From the cell containing the given text, extract its center point as (X, Y) coordinate. 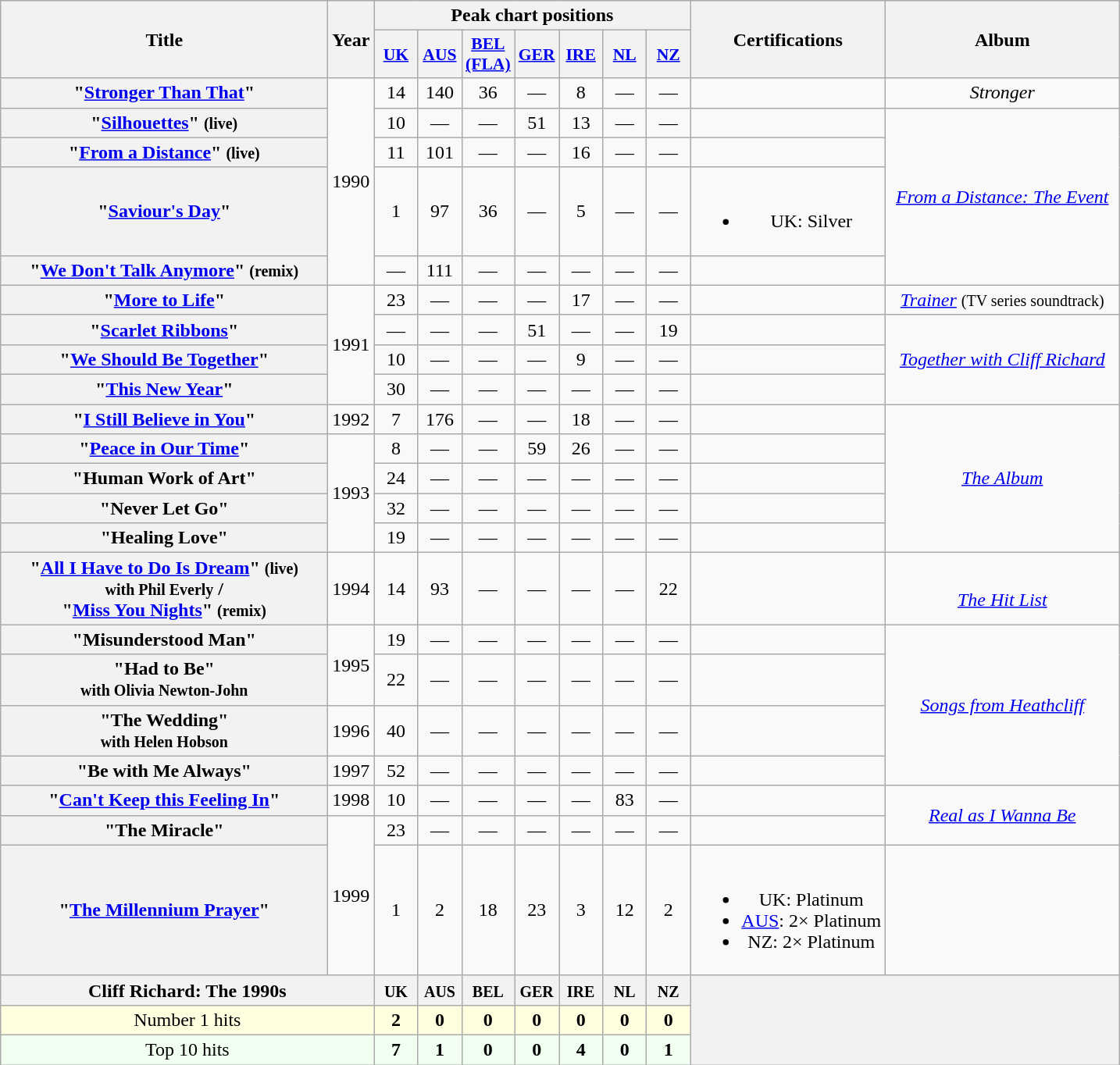
1999 (351, 895)
11 (396, 152)
176 (440, 419)
Number 1 hits (187, 1020)
1998 (351, 800)
Real as I Wanna Be (1003, 815)
52 (396, 771)
12 (625, 910)
32 (396, 508)
UK: Silver (788, 211)
Certifications (788, 39)
1995 (351, 665)
The Album (1003, 479)
1991 (351, 344)
Title (164, 39)
17 (581, 300)
Top 10 hits (187, 1049)
"From a Distance" (live) (164, 152)
Songs from Heathcliff (1003, 705)
111 (440, 270)
"Healing Love" (164, 538)
"Misunderstood Man" (164, 639)
"Be with Me Always" (164, 771)
140 (440, 93)
24 (396, 479)
"Had to Be"with Olivia Newton-John (164, 679)
"I Still Believe in You" (164, 419)
BEL (488, 990)
83 (625, 800)
Cliff Richard: The 1990s (187, 990)
"We Don't Talk Anymore" (remix) (164, 270)
BEL (FLA) (488, 55)
59 (537, 449)
Album (1003, 39)
5 (581, 211)
1992 (351, 419)
101 (440, 152)
1997 (351, 771)
9 (581, 359)
40 (396, 731)
"Never Let Go" (164, 508)
1993 (351, 493)
The Hit List (1003, 589)
From a Distance: The Event (1003, 197)
"More to Life" (164, 300)
"Can't Keep this Feeling In" (164, 800)
1996 (351, 731)
"The Millennium Prayer" (164, 910)
UK: PlatinumAUS: 2× PlatinumNZ: 2× Platinum (788, 910)
1990 (351, 181)
Stronger (1003, 93)
16 (581, 152)
"This New Year" (164, 389)
97 (440, 211)
Year (351, 39)
4 (581, 1049)
"The Miracle" (164, 830)
"Human Work of Art" (164, 479)
"Silhouettes" (live) (164, 123)
3 (581, 910)
Peak chart positions (533, 16)
"Saviour's Day" (164, 211)
"Stronger Than That" (164, 93)
30 (396, 389)
1994 (351, 589)
Trainer (TV series soundtrack) (1003, 300)
"We Should Be Together" (164, 359)
"Scarlet Ribbons" (164, 329)
"All I Have to Do Is Dream" (live)with Phil Everly /"Miss You Nights" (remix) (164, 589)
26 (581, 449)
13 (581, 123)
93 (440, 589)
Together with Cliff Richard (1003, 359)
"The Wedding"with Helen Hobson (164, 731)
"Peace in Our Time" (164, 449)
